Identify which cell holds the provided text, then report its (x, y) central coordinate. 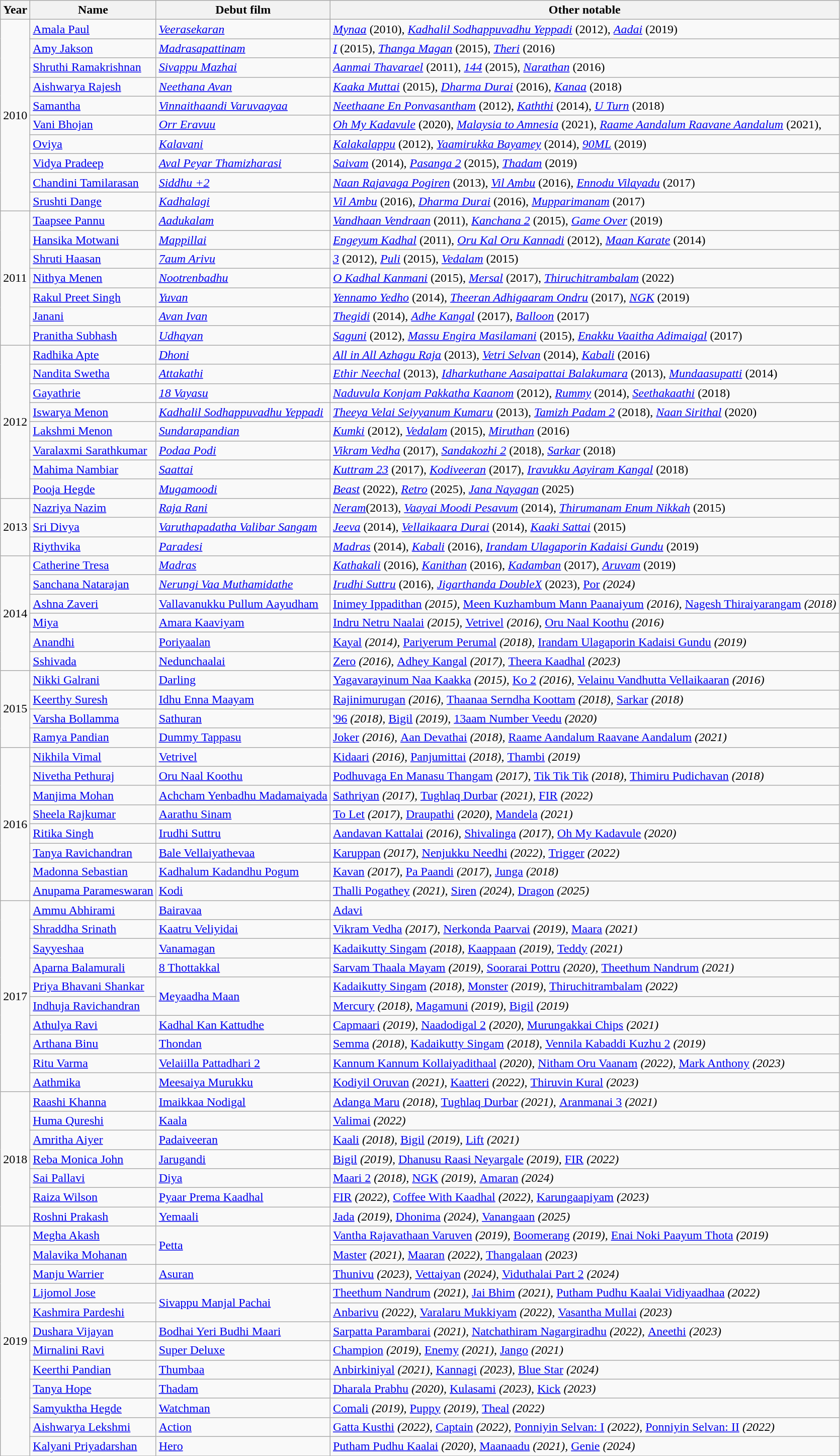
3 (2012), Puli (2015), Vedalam (2015) (584, 259)
Kadaikutty Singam (2018), Kaappaan (2019), Teddy (2021) (584, 948)
Dummy Tappasu (243, 738)
Mynaa (2010), Kadhalil Sodhappuvadhu Yeppadi (2012), Aadai (2019) (584, 29)
Kidaari (2016), Panjumittai (2018), Thambi (2019) (584, 757)
Aandavan Kattalai (2016), Shivalinga (2017), Oh My Kadavule (2020) (584, 833)
Kumki (2012), Vedalam (2015), Miruthan (2016) (584, 431)
Srushti Dange (93, 201)
Janani (93, 316)
Samantha (93, 106)
Sanchana Natarajan (93, 585)
Sheela Rajkumar (93, 814)
Kannum Kannum Kollaiyadithaal (2020), Nitham Oru Vaanam (2022), Mark Anthony (2023) (584, 1063)
Paradesi (243, 546)
Irudhi Suttru (2016), Jigarthanda DoubleX (2023), Por (2024) (584, 585)
Neethana Avan (243, 87)
Raiza Wilson (93, 1197)
Watchman (243, 1408)
Petta (243, 1245)
Kalakalappu (2012), Yaamirukka Bayamey (2014), 90ML (2019) (584, 144)
Kavan (2017), Pa Paandi (2017), Junga (2018) (584, 872)
Tanya Ravichandran (93, 853)
Action (243, 1427)
Podhuvaga En Manasu Thangam (2017), Tik Tik Tik (2018), Thimiru Pudichavan (2018) (584, 776)
Anbirkiniyal (2021), Kannagi (2023), Blue Star (2024) (584, 1369)
Aval Peyar Thamizharasi (243, 163)
Attakathi (243, 374)
Kodiyil Oruvan (2021), Kaatteri (2022), Thiruvin Kural (2023) (584, 1082)
Madras (243, 565)
Aparna Balamurali (93, 967)
Vantha Rajavathaan Varuven (2019), Boomerang (2019), Enai Noki Paayum Thota (2019) (584, 1236)
Arthana Binu (93, 1044)
Thumbaa (243, 1369)
Naduvula Konjam Pakkatha Kaanom (2012), Rummy (2014), Seethakaathi (2018) (584, 393)
18 Vayasu (243, 393)
Kadhalagi (243, 201)
Putham Pudhu Kaalai (2020), Maanaadu (2021), Genie (2024) (584, 1446)
Aathmika (93, 1082)
Taapsee Pannu (93, 220)
Imaikkaa Nodigal (243, 1101)
Athulya Ravi (93, 1025)
Indhuja Ravichandran (93, 1006)
Kaaka Muttai (2015), Dharma Durai (2016), Kanaa (2018) (584, 87)
Ritika Singh (93, 833)
Yennamo Yedho (2014), Theeran Adhigaaram Ondru (2017), NGK (2019) (584, 297)
I (2015), Thanga Magan (2015), Theri (2016) (584, 48)
Poriyaalan (243, 642)
Aanmai Thavarael (2011), 144 (2015), Narathan (2016) (584, 67)
Dushara Vijayan (93, 1331)
Mirnalini Ravi (93, 1350)
All in All Azhagu Raja (2013), Vetri Selvan (2014), Kabali (2016) (584, 355)
Thondan (243, 1044)
2012 (15, 422)
Thadam (243, 1389)
2017 (15, 996)
8 Thottakkal (243, 967)
Udhayan (243, 336)
Miya (93, 623)
Kaala (243, 1120)
Vikram Vedha (2017), Nerkonda Paarvai (2019), Maara (2021) (584, 929)
Gayathrie (93, 393)
Aadukalam (243, 220)
Adavi (584, 910)
2019 (15, 1341)
Vallavanukku Pullum Aayudham (243, 604)
FIR (2022), Coffee With Kaadhal (2022), Karungaapiyam (2023) (584, 1197)
Velaiilla Pattadhari 2 (243, 1063)
Avan Ivan (243, 316)
Catherine Tresa (93, 565)
Nandita Swetha (93, 374)
Ammu Abhirami (93, 910)
Amritha Aiyer (93, 1140)
2010 (15, 116)
Oru Naal Koothu (243, 776)
Engeyum Kadhal (2011), Oru Kal Oru Kannadi (2012), Maan Karate (2014) (584, 240)
Bigil (2019), Dhanusu Raasi Neyargale (2019), FIR (2022) (584, 1159)
Varuthapadatha Valibar Sangam (243, 527)
Kadhal Kan Kattudhe (243, 1025)
Ethir Neechal (2013), Idharkuthane Aasaipattai Balakumara (2013), Mundaasupatti (2014) (584, 374)
Kathakali (2016), Kanithan (2016), Kadamban (2017), Aruvam (2019) (584, 565)
Madonna Sebastian (93, 872)
Veerasekaran (243, 29)
Master (2021), Maaran (2022), Thangalaan (2023) (584, 1255)
Idhu Enna Maayam (243, 699)
Vandhaan Vendraan (2011), Kanchana 2 (2015), Game Over (2019) (584, 220)
Maari 2 (2018), NGK (2019), Amaran (2024) (584, 1178)
Nikki Galrani (93, 680)
Kaatru Veliyidai (243, 929)
Nazriya Nazim (93, 508)
Semma (2018), Kadaikutty Singam (2018), Vennila Kabaddi Kuzhu 2 (2019) (584, 1044)
Meesaiya Murukku (243, 1082)
Lijomol Jose (93, 1293)
Neethaane En Ponvasantham (2012), Kaththi (2014), U Turn (2018) (584, 106)
Asuran (243, 1274)
Sayyeshaa (93, 948)
Oviya (93, 144)
Naan Rajavaga Pogiren (2013), Vil Ambu (2016), Ennodu Vilayadu (2017) (584, 182)
Ramya Pandian (93, 738)
Kodi (243, 891)
Bale Vellaiyathevaa (243, 853)
Super Deluxe (243, 1350)
Vikram Vedha (2017), Sandakozhi 2 (2018), Sarkar (2018) (584, 450)
Rakul Preet Singh (93, 297)
Saguni (2012), Massu Engira Masilamani (2015), Enakku Vaaitha Adimaigal (2017) (584, 336)
Valimai (2022) (584, 1120)
Vani Bhojan (93, 125)
Nerungi Vaa Muthamidathe (243, 585)
Huma Qureshi (93, 1120)
Samyuktha Hegde (93, 1408)
Sri Divya (93, 527)
Sarpatta Parambarai (2021), Natchathiram Nagargiradhu (2022), Aneethi (2023) (584, 1331)
Oh My Kadavule (2020), Malaysia to Amnesia (2021), Raame Aandalum Raavane Aandalum (2021), (584, 125)
Vil Ambu (2016), Dharma Durai (2016), Mupparimanam (2017) (584, 201)
Kalavani (243, 144)
Theeya Velai Seiyyanum Kumaru (2013), Tamizh Padam 2 (2018), Naan Sirithal (2020) (584, 412)
Aishwarya Rajesh (93, 87)
Hansika Motwani (93, 240)
Anbarivu (2022), Varalaru Mukkiyam (2022), Vasantha Mullai (2023) (584, 1312)
Vinnaithaandi Varuvaayaa (243, 106)
Chandini Tamilarasan (93, 182)
Madrasapattinam (243, 48)
Kashmira Pardeshi (93, 1312)
Vetrivel (243, 757)
Kadhalil Sodhappuvadhu Yeppadi (243, 412)
Riythvika (93, 546)
2013 (15, 527)
Saattai (243, 469)
Other notable (584, 10)
Nivetha Pethuraj (93, 776)
Raashi Khanna (93, 1101)
Yuvan (243, 297)
Varsha Bollamma (93, 718)
Keerthi Pandian (93, 1369)
Achcham Yenbadhu Madamaiyada (243, 795)
Priya Bhavani Shankar (93, 987)
Lakshmi Menon (93, 431)
Thalli Pogathey (2021), Siren (2024), Dragon (2025) (584, 891)
Joker (2016), Aan Devathai (2018), Raame Aandalum Raavane Aandalum (2021) (584, 738)
Theethum Nandrum (2021), Jai Bhim (2021), Putham Pudhu Kaalai Vidiyaadhaa (2022) (584, 1293)
Sarvam Thaala Mayam (2019), Soorarai Pottru (2020), Theethum Nandrum (2021) (584, 967)
Irudhi Suttru (243, 833)
Gatta Kusthi (2022), Captain (2022), Ponniyin Selvan: I (2022), Ponniyin Selvan: II (2022) (584, 1427)
Yemaali (243, 1217)
Thunivu (2023), Vettaiyan (2024), Viduthalai Part 2 (2024) (584, 1274)
Nootrenbadhu (243, 278)
Reba Monica John (93, 1159)
Mugamoodi (243, 489)
Roshni Prakash (93, 1217)
Kayal (2014), Pariyerum Perumal (2018), Irandam Ulagaporin Kadaisi Gundu (2019) (584, 642)
Amala Paul (93, 29)
Indru Netru Naalai (2015), Vetrivel (2016), Oru Naal Koothu (2016) (584, 623)
Name (93, 10)
Thegidi (2014), Adhe Kangal (2017), Balloon (2017) (584, 316)
Keerthy Suresh (93, 699)
Nithya Menen (93, 278)
Bairavaa (243, 910)
Zero (2016), Adhey Kangal (2017), Theera Kaadhal (2023) (584, 661)
Jeeva (2014), Vellaikaara Durai (2014), Kaaki Sattai (2015) (584, 527)
Orr Eravuu (243, 125)
Amy Jakson (93, 48)
Pyaar Prema Kaadhal (243, 1197)
Iswarya Menon (93, 412)
Mahima Nambiar (93, 469)
Vidya Pradeep (93, 163)
Darling (243, 680)
Sivappu Manjal Pachai (243, 1303)
2011 (15, 278)
Sundarapandian (243, 431)
7aum Arivu (243, 259)
Pranitha Subhash (93, 336)
Aishwarya Lekshmi (93, 1427)
Vanamagan (243, 948)
Sshivada (93, 661)
To Let (2017), Draupathi (2020), Mandela (2021) (584, 814)
Sivappu Mazhai (243, 67)
Kalyani Priyadarshan (93, 1446)
Siddhu +2 (243, 182)
O Kadhal Kanmani (2015), Mersal (2017), Thiruchitrambalam (2022) (584, 278)
Kaali (2018), Bigil (2019), Lift (2021) (584, 1140)
2018 (15, 1159)
Nedunchaalai (243, 661)
2014 (15, 613)
Tanya Hope (93, 1389)
Dhoni (243, 355)
Sai Pallavi (93, 1178)
Manjima Mohan (93, 795)
Mappillai (243, 240)
Varalaxmi Sarathkumar (93, 450)
Karuppan (2017), Nenjukku Needhi (2022), Trigger (2022) (584, 853)
'96 (2018), Bigil (2019), 13aam Number Veedu (2020) (584, 718)
Pooja Hegde (93, 489)
Comali (2019), Puppy (2019), Theal (2022) (584, 1408)
Jada (2019), Dhonima (2024), Vanangaan (2025) (584, 1217)
Anandhi (93, 642)
Debut film (243, 10)
Capmaari (2019), Naadodigal 2 (2020), Murungakkai Chips (2021) (584, 1025)
Kadhalum Kadandhu Pogum (243, 872)
Shraddha Srinath (93, 929)
Saivam (2014), Pasanga 2 (2015), Thadam (2019) (584, 163)
Kadaikutty Singam (2018), Monster (2019), Thiruchitrambalam (2022) (584, 987)
Inimey Ippadithan (2015), Meen Kuzhambum Mann Paanaiyum (2016), Nagesh Thiraiyarangam (2018) (584, 604)
Shruti Haasan (93, 259)
Beast (2022), Retro (2025), Jana Nayagan (2025) (584, 489)
Sathriyan (2017), Tughlaq Durbar (2021), FIR (2022) (584, 795)
Adanga Maru (2018), Tughlaq Durbar (2021), Aranmanai 3 (2021) (584, 1101)
Year (15, 10)
2016 (15, 824)
Radhika Apte (93, 355)
Malavika Mohanan (93, 1255)
Ashna Zaveri (93, 604)
Anupama Parameswaran (93, 891)
Mercury (2018), Magamuni (2019), Bigil (2019) (584, 1006)
Diya (243, 1178)
Raja Rani (243, 508)
Nikhila Vimal (93, 757)
Meyaadha Maan (243, 996)
Bodhai Yeri Budhi Maari (243, 1331)
Yagavarayinum Naa Kaakka (2015), Ko 2 (2016), Velainu Vandhutta Vellaikaaran (2016) (584, 680)
2015 (15, 709)
Hero (243, 1446)
Manju Warrier (93, 1274)
Jarugandi (243, 1159)
Rajinimurugan (2016), Thaanaa Serndha Koottam (2018), Sarkar (2018) (584, 699)
Amara Kaaviyam (243, 623)
Padaiveeran (243, 1140)
Aarathu Sinam (243, 814)
Shruthi Ramakrishnan (93, 67)
Neram(2013), Vaayai Moodi Pesavum (2014), Thirumanam Enum Nikkah (2015) (584, 508)
Megha Akash (93, 1236)
Sathuran (243, 718)
Madras (2014), Kabali (2016), Irandam Ulagaporin Kadaisi Gundu (2019) (584, 546)
Dharala Prabhu (2020), Kulasami (2023), Kick (2023) (584, 1389)
Ritu Varma (93, 1063)
Kuttram 23 (2017), Kodiveeran (2017), Iravukku Aayiram Kangal (2018) (584, 469)
Podaa Podi (243, 450)
Champion (2019), Enemy (2021), Jango (2021) (584, 1350)
